Find where the given text appears and provide that cell's center as [X, Y] coordinate. 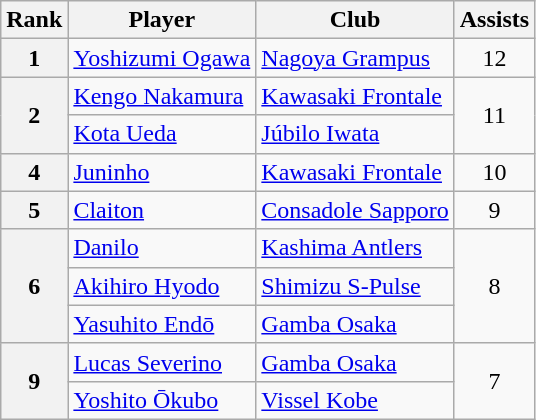
8 [494, 286]
Akihiro Hyodo [162, 286]
Juninho [162, 172]
7 [494, 381]
10 [494, 172]
1 [34, 58]
4 [34, 172]
Yoshizumi Ogawa [162, 58]
5 [34, 210]
Yasuhito Endō [162, 324]
Club [355, 20]
Danilo [162, 248]
Player [162, 20]
Kashima Antlers [355, 248]
Rank [34, 20]
Claiton [162, 210]
2 [34, 115]
6 [34, 286]
Lucas Severino [162, 362]
Assists [494, 20]
Shimizu S-Pulse [355, 286]
Kengo Nakamura [162, 96]
Vissel Kobe [355, 400]
Júbilo Iwata [355, 134]
Consadole Sapporo [355, 210]
Nagoya Grampus [355, 58]
11 [494, 115]
Yoshito Ōkubo [162, 400]
Kota Ueda [162, 134]
12 [494, 58]
